Search for the cell housing the specified text and yield its [x, y] center coordinate. 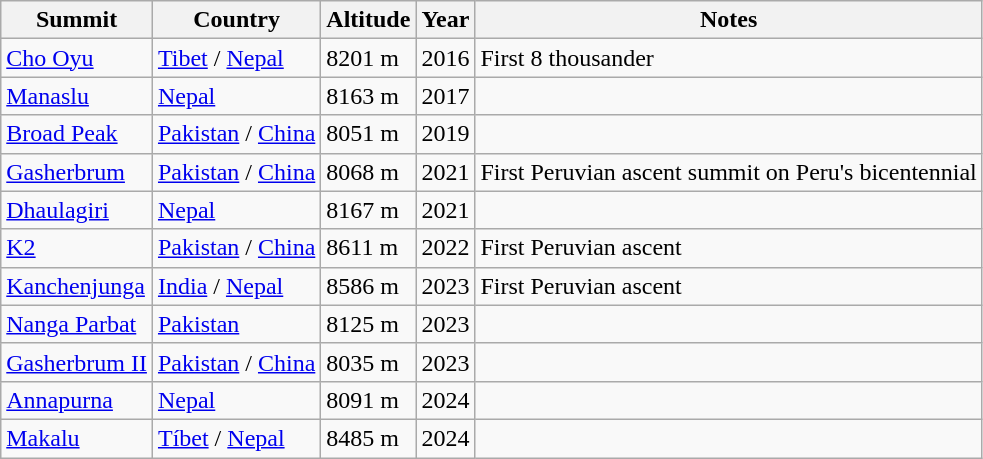
First 8 thousander [728, 58]
8163 m [368, 96]
Makalu [77, 438]
8091 m [368, 400]
Manaslu [77, 96]
8068 m [368, 172]
India / Nepal [236, 286]
Nanga Parbat [77, 324]
Annapurna [77, 400]
Broad Peak [77, 134]
Pakistan [236, 324]
8201 m [368, 58]
2016 [446, 58]
Dhaulagiri [77, 210]
8485 m [368, 438]
Tíbet / Nepal [236, 438]
First Peruvian ascent summit on Peru's bicentennial [728, 172]
8035 m [368, 362]
Gasherbrum [77, 172]
Year [446, 20]
Cho Oyu [77, 58]
Country [236, 20]
Kanchenjunga [77, 286]
8586 m [368, 286]
Gasherbrum II [77, 362]
Notes [728, 20]
Tibet / Nepal [236, 58]
2017 [446, 96]
Summit [77, 20]
8125 m [368, 324]
8167 m [368, 210]
Altitude [368, 20]
K2 [77, 248]
2019 [446, 134]
8051 m [368, 134]
8611 m [368, 248]
2022 [446, 248]
